From the cell containing the given text, extract its center point as [X, Y] coordinate. 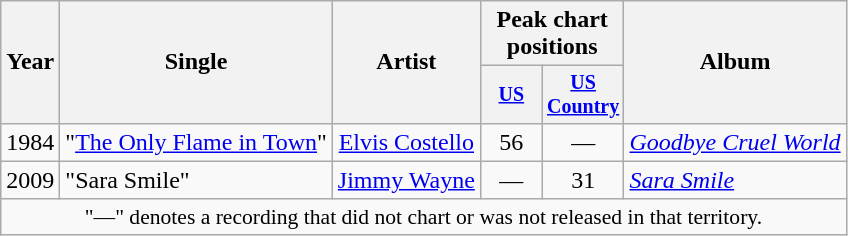
"Sara Smile" [196, 180]
Jimmy Wayne [406, 180]
Artist [406, 62]
Single [196, 62]
Album [735, 62]
2009 [30, 180]
"The Only Flame in Town" [196, 142]
"—" denotes a recording that did not chart or was not released in that territory. [424, 217]
Elvis Costello [406, 142]
US Country [583, 94]
56 [511, 142]
31 [583, 180]
Year [30, 62]
Sara Smile [735, 180]
1984 [30, 142]
Goodbye Cruel World [735, 142]
US [511, 94]
Peak chart positions [552, 34]
